Locate the cell with the specified text and output its [x, y] center coordinate. 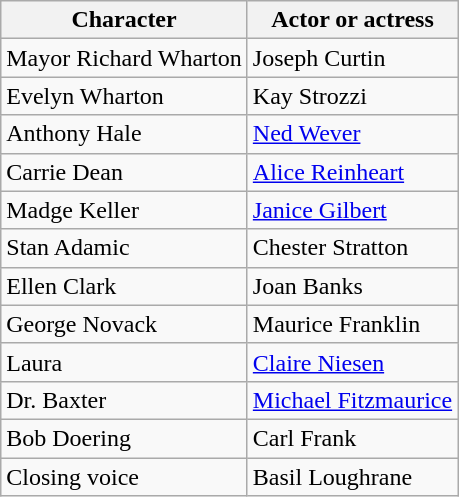
Basil Loughrane [352, 477]
Ellen Clark [124, 286]
Claire Niesen [352, 362]
Mayor Richard Wharton [124, 58]
Alice Reinheart [352, 172]
George Novack [124, 324]
Actor or actress [352, 20]
Joan Banks [352, 286]
Madge Keller [124, 210]
Evelyn Wharton [124, 96]
Michael Fitzmaurice [352, 400]
Carl Frank [352, 438]
Stan Adamic [124, 248]
Janice Gilbert [352, 210]
Kay Strozzi [352, 96]
Ned Wever [352, 134]
Chester Stratton [352, 248]
Anthony Hale [124, 134]
Laura [124, 362]
Carrie Dean [124, 172]
Dr. Baxter [124, 400]
Maurice Franklin [352, 324]
Bob Doering [124, 438]
Joseph Curtin [352, 58]
Character [124, 20]
Closing voice [124, 477]
